Output the (x, y) coordinate of the center of the cell containing the given text.  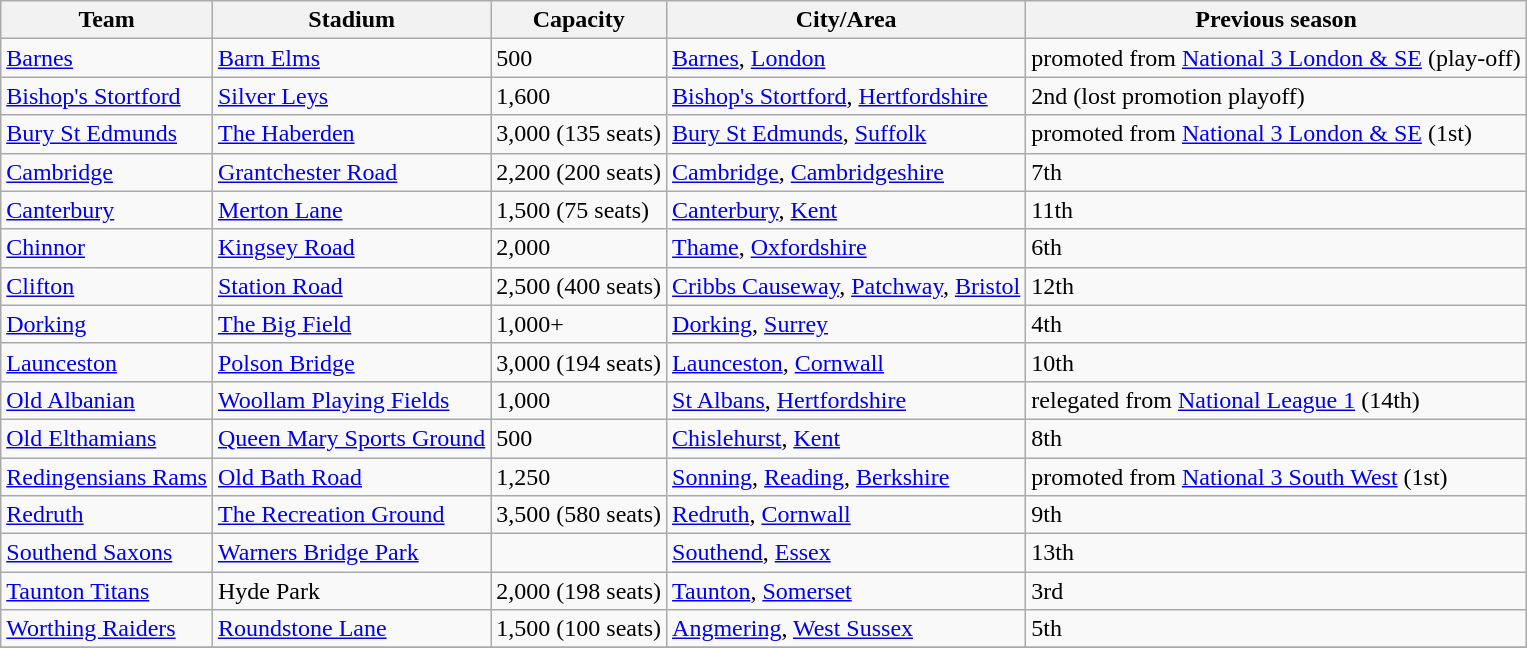
The Haberden (351, 134)
Previous season (1276, 20)
1,500 (75 seats) (579, 210)
City/Area (846, 20)
Chinnor (107, 248)
3,500 (580 seats) (579, 515)
Cribbs Causeway, Patchway, Bristol (846, 286)
1,500 (100 seats) (579, 629)
Worthing Raiders (107, 629)
Redingensians Rams (107, 477)
Canterbury (107, 210)
5th (1276, 629)
Dorking (107, 324)
2,200 (200 seats) (579, 172)
Hyde Park (351, 591)
1,000+ (579, 324)
Old Elthamians (107, 438)
promoted from National 3 London & SE (1st) (1276, 134)
Polson Bridge (351, 362)
relegated from National League 1 (14th) (1276, 400)
Roundstone Lane (351, 629)
2,500 (400 seats) (579, 286)
1,600 (579, 96)
St Albans, Hertfordshire (846, 400)
Barnes, London (846, 58)
Cambridge (107, 172)
Redruth (107, 515)
Dorking, Surrey (846, 324)
Redruth, Cornwall (846, 515)
8th (1276, 438)
Barn Elms (351, 58)
10th (1276, 362)
6th (1276, 248)
Stadium (351, 20)
Southend, Essex (846, 553)
2nd (lost promotion playoff) (1276, 96)
Kingsey Road (351, 248)
9th (1276, 515)
Woollam Playing Fields (351, 400)
Station Road (351, 286)
The Big Field (351, 324)
1,250 (579, 477)
Barnes (107, 58)
2,000 (198 seats) (579, 591)
Bishop's Stortford, Hertfordshire (846, 96)
promoted from National 3 London & SE (play-off) (1276, 58)
Angmering, West Sussex (846, 629)
Taunton Titans (107, 591)
3,000 (194 seats) (579, 362)
Silver Leys (351, 96)
3rd (1276, 591)
Team (107, 20)
Bury St Edmunds, Suffolk (846, 134)
Sonning, Reading, Berkshire (846, 477)
Bishop's Stortford (107, 96)
Launceston (107, 362)
Capacity (579, 20)
Launceston, Cornwall (846, 362)
Old Bath Road (351, 477)
promoted from National 3 South West (1st) (1276, 477)
Merton Lane (351, 210)
1,000 (579, 400)
Southend Saxons (107, 553)
Taunton, Somerset (846, 591)
Old Albanian (107, 400)
Bury St Edmunds (107, 134)
11th (1276, 210)
Grantchester Road (351, 172)
Warners Bridge Park (351, 553)
Canterbury, Kent (846, 210)
12th (1276, 286)
Clifton (107, 286)
4th (1276, 324)
Thame, Oxfordshire (846, 248)
Queen Mary Sports Ground (351, 438)
The Recreation Ground (351, 515)
13th (1276, 553)
Chislehurst, Kent (846, 438)
7th (1276, 172)
Cambridge, Cambridgeshire (846, 172)
3,000 (135 seats) (579, 134)
2,000 (579, 248)
